Search for the cell housing the specified text and yield its (x, y) center coordinate. 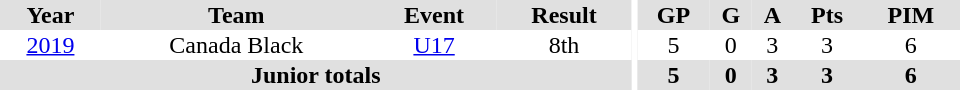
Team (236, 15)
A (772, 15)
GP (674, 15)
Pts (826, 15)
Year (50, 15)
2019 (50, 45)
Result (564, 15)
G (730, 15)
U17 (434, 45)
Event (434, 15)
Canada Black (236, 45)
8th (564, 45)
PIM (911, 15)
Junior totals (316, 75)
